Pinpoint the cell where the given text exists, returning its [x, y] midpoint coordinate. 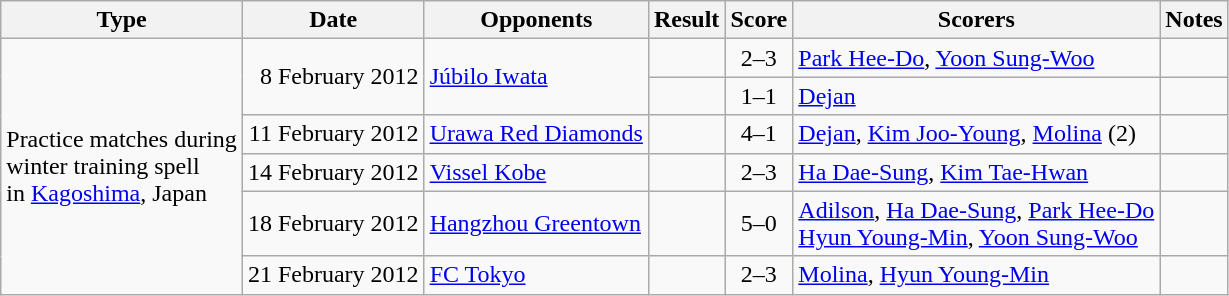
Dejan [976, 96]
Score [759, 20]
Park Hee-Do, Yoon Sung-Woo [976, 58]
Result [686, 20]
Notes [1194, 20]
Hangzhou Greentown [536, 224]
11 February 2012 [333, 134]
5–0 [759, 224]
Scorers [976, 20]
Urawa Red Diamonds [536, 134]
Dejan, Kim Joo-Young, Molina (2) [976, 134]
Vissel Kobe [536, 172]
Date [333, 20]
18 February 2012 [333, 224]
4–1 [759, 134]
Adilson, Ha Dae-Sung, Park Hee-Do Hyun Young-Min, Yoon Sung-Woo [976, 224]
21 February 2012 [333, 275]
Type [122, 20]
Opponents [536, 20]
Ha Dae-Sung, Kim Tae-Hwan [976, 172]
Practice matches duringwinter training spell in Kagoshima, Japan [122, 166]
Molina, Hyun Young-Min [976, 275]
8 February 2012 [333, 77]
1–1 [759, 96]
Júbilo Iwata [536, 77]
FC Tokyo [536, 275]
14 February 2012 [333, 172]
